Identify which cell holds the provided text, then report its [x, y] central coordinate. 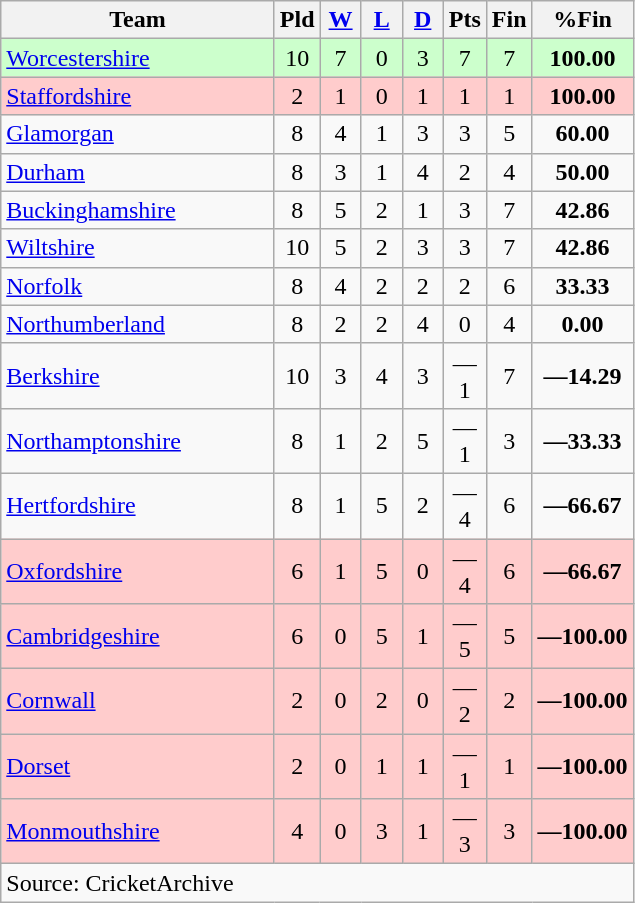
—2 [464, 702]
Buckinghamshire [138, 210]
L [382, 20]
—3 [464, 832]
Worcestershire [138, 58]
0.00 [582, 324]
Northamptonshire [138, 440]
Oxfordshire [138, 570]
Staffordshire [138, 96]
Durham [138, 172]
Cambridgeshire [138, 636]
60.00 [582, 134]
D [422, 20]
Northumberland [138, 324]
Monmouthshire [138, 832]
50.00 [582, 172]
—14.29 [582, 376]
Pld [297, 20]
%Fin [582, 20]
33.33 [582, 286]
Glamorgan [138, 134]
Pts [464, 20]
Fin [509, 20]
Berkshire [138, 376]
Cornwall [138, 702]
W [340, 20]
—5 [464, 636]
Dorset [138, 766]
Team [138, 20]
Source: CricketArchive [317, 883]
Wiltshire [138, 248]
Hertfordshire [138, 506]
Norfolk [138, 286]
—33.33 [582, 440]
